Pinpoint the cell where the given text exists, returning its (X, Y) midpoint coordinate. 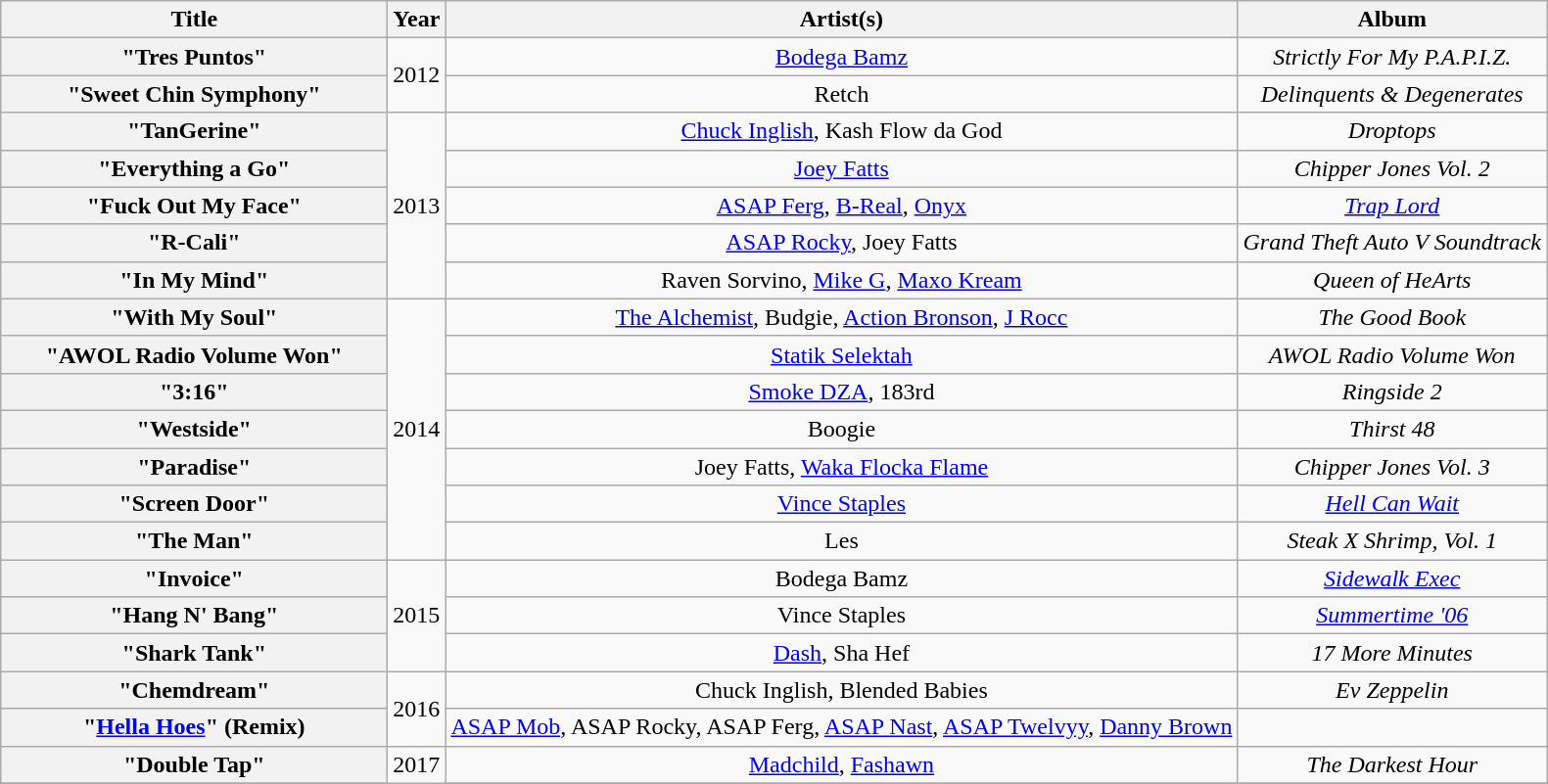
"Everything a Go" (194, 168)
Sidewalk Exec (1392, 578)
"Hang N' Bang" (194, 616)
Hell Can Wait (1392, 504)
Chuck Inglish, Blended Babies (842, 690)
Joey Fatts, Waka Flocka Flame (842, 467)
Retch (842, 94)
"Hella Hoes" (Remix) (194, 727)
"3:16" (194, 392)
Title (194, 20)
ASAP Ferg, B-Real, Onyx (842, 206)
Chuck Inglish, Kash Flow da God (842, 131)
Thirst 48 (1392, 429)
"In My Mind" (194, 280)
Delinquents & Degenerates (1392, 94)
"Chemdream" (194, 690)
2017 (417, 764)
Raven Sorvino, Mike G, Maxo Kream (842, 280)
Smoke DZA, 183rd (842, 392)
Droptops (1392, 131)
Madchild, Fashawn (842, 764)
"AWOL Radio Volume Won" (194, 354)
AWOL Radio Volume Won (1392, 354)
Queen of HeArts (1392, 280)
Chipper Jones Vol. 3 (1392, 467)
"With My Soul" (194, 317)
Statik Selektah (842, 354)
"Fuck Out My Face" (194, 206)
"TanGerine" (194, 131)
"Sweet Chin Symphony" (194, 94)
Les (842, 541)
2012 (417, 75)
Joey Fatts (842, 168)
ASAP Rocky, Joey Fatts (842, 243)
Ev Zeppelin (1392, 690)
"Westside" (194, 429)
17 More Minutes (1392, 653)
"Tres Puntos" (194, 57)
"R-Cali" (194, 243)
Year (417, 20)
2013 (417, 206)
ASAP Mob, ASAP Rocky, ASAP Ferg, ASAP Nast, ASAP Twelvyy, Danny Brown (842, 727)
The Alchemist, Budgie, Action Bronson, J Rocc (842, 317)
Dash, Sha Hef (842, 653)
Chipper Jones Vol. 2 (1392, 168)
Ringside 2 (1392, 392)
Strictly For My P.A.P.I.Z. (1392, 57)
The Darkest Hour (1392, 764)
"Double Tap" (194, 764)
2015 (417, 616)
"Shark Tank" (194, 653)
2016 (417, 709)
"The Man" (194, 541)
"Paradise" (194, 467)
Summertime '06 (1392, 616)
"Screen Door" (194, 504)
Steak X Shrimp, Vol. 1 (1392, 541)
Trap Lord (1392, 206)
The Good Book (1392, 317)
Artist(s) (842, 20)
"Invoice" (194, 578)
Grand Theft Auto V Soundtrack (1392, 243)
Boogie (842, 429)
2014 (417, 429)
Album (1392, 20)
